Return [X, Y] of the center of cell containing provided text 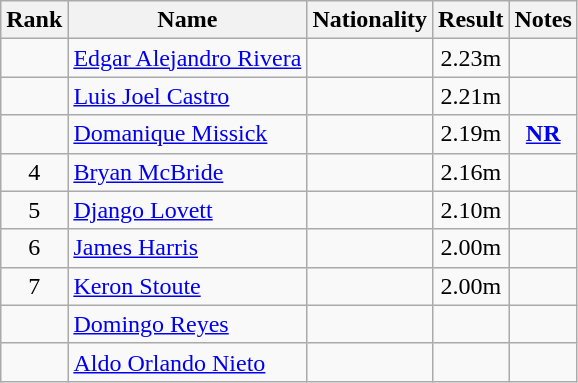
Domanique Missick [188, 134]
Edgar Alejandro Rivera [188, 58]
James Harris [188, 248]
2.19m [471, 134]
2.16m [471, 172]
2.10m [471, 210]
Result [471, 20]
Luis Joel Castro [188, 96]
Aldo Orlando Nieto [188, 362]
7 [34, 286]
NR [543, 134]
2.23m [471, 58]
6 [34, 248]
Notes [543, 20]
Rank [34, 20]
4 [34, 172]
Name [188, 20]
Domingo Reyes [188, 324]
Django Lovett [188, 210]
2.21m [471, 96]
Nationality [370, 20]
Bryan McBride [188, 172]
5 [34, 210]
Keron Stoute [188, 286]
